Locate the cell with the specified text and output its (X, Y) center coordinate. 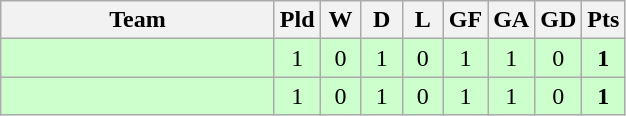
D (382, 20)
GF (465, 20)
L (422, 20)
W (340, 20)
Team (138, 20)
Pld (297, 20)
GA (512, 20)
GD (558, 20)
Pts (604, 20)
